Search for the cell housing the specified text and yield its (x, y) center coordinate. 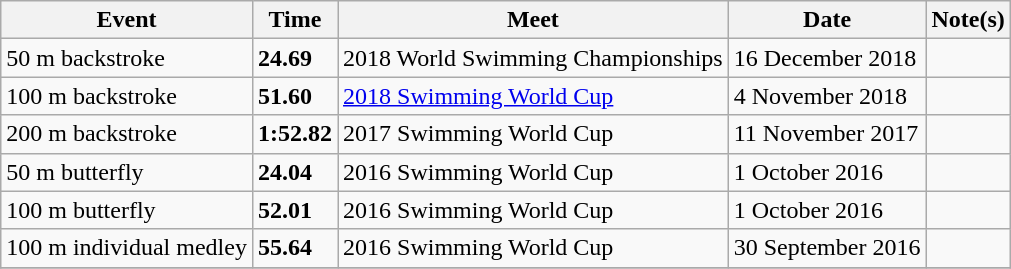
Time (294, 20)
16 December 2018 (827, 58)
200 m backstroke (127, 134)
55.64 (294, 248)
2018 World Swimming Championships (534, 58)
100 m individual medley (127, 248)
Note(s) (968, 20)
Date (827, 20)
100 m butterfly (127, 210)
11 November 2017 (827, 134)
4 November 2018 (827, 96)
50 m backstroke (127, 58)
100 m backstroke (127, 96)
1:52.82 (294, 134)
2017 Swimming World Cup (534, 134)
2018 Swimming World Cup (534, 96)
24.69 (294, 58)
52.01 (294, 210)
51.60 (294, 96)
Meet (534, 20)
30 September 2016 (827, 248)
Event (127, 20)
50 m butterfly (127, 172)
24.04 (294, 172)
